Provide the [x, y] coordinate of the cell's center where the given text is located.  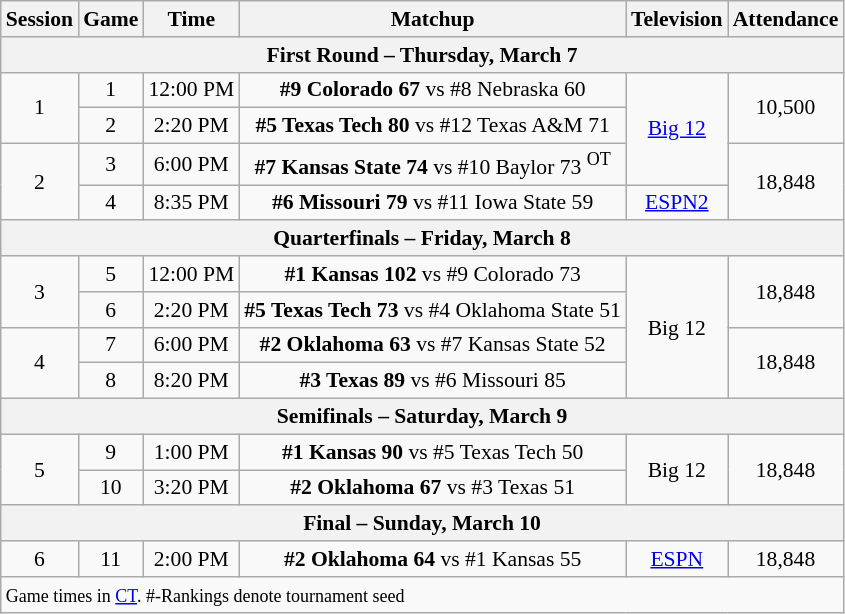
8:20 PM [191, 381]
Semifinals – Saturday, March 9 [422, 417]
Final – Sunday, March 10 [422, 524]
#1 Kansas 90 vs #5 Texas Tech 50 [432, 452]
#7 Kansas State 74 vs #10 Baylor 73 OT [432, 164]
7 [110, 345]
#5 Texas Tech 73 vs #4 Oklahoma State 51 [432, 310]
Matchup [432, 19]
Time [191, 19]
#1 Kansas 102 vs #9 Colorado 73 [432, 274]
8 [110, 381]
#5 Texas Tech 80 vs #12 Texas A&M 71 [432, 126]
1:00 PM [191, 452]
ESPN [677, 559]
#2 Oklahoma 67 vs #3 Texas 51 [432, 488]
Attendance [786, 19]
#3 Texas 89 vs #6 Missouri 85 [432, 381]
#9 Colorado 67 vs #8 Nebraska 60 [432, 90]
First Round – Thursday, March 7 [422, 55]
8:35 PM [191, 203]
10,500 [786, 108]
Television [677, 19]
Game times in CT. #-Rankings denote tournament seed [422, 595]
Quarterfinals – Friday, March 8 [422, 239]
3:20 PM [191, 488]
9 [110, 452]
Game [110, 19]
#2 Oklahoma 64 vs #1 Kansas 55 [432, 559]
11 [110, 559]
2:00 PM [191, 559]
10 [110, 488]
#2 Oklahoma 63 vs #7 Kansas State 52 [432, 345]
Session [40, 19]
#6 Missouri 79 vs #11 Iowa State 59 [432, 203]
ESPN2 [677, 203]
